Locate the cell with the specified text and output its (X, Y) center coordinate. 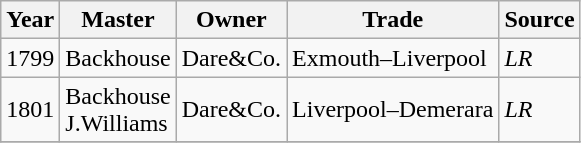
Source (540, 20)
1799 (30, 58)
Trade (393, 20)
1801 (30, 110)
Master (118, 20)
Liverpool–Demerara (393, 110)
Year (30, 20)
BackhouseJ.Williams (118, 110)
Owner (231, 20)
Backhouse (118, 58)
Exmouth–Liverpool (393, 58)
